Provide the (x, y) coordinate of the cell's center where the given text is located.  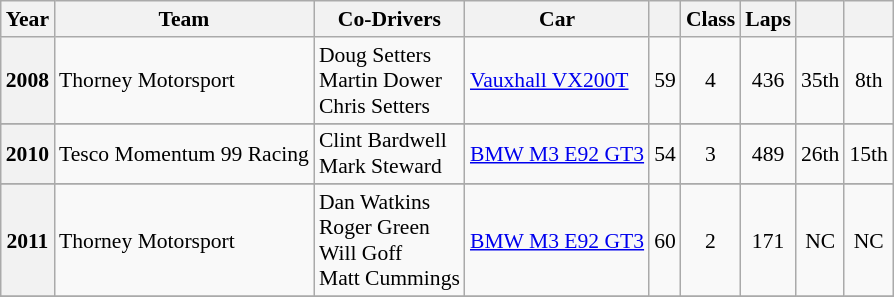
Year (28, 19)
15th (868, 154)
4 (710, 80)
35th (820, 80)
3 (710, 154)
Team (184, 19)
Dan Watkins Roger Green Will Goff Matt Cummings (390, 241)
Tesco Momentum 99 Racing (184, 154)
Class (710, 19)
2 (710, 241)
26th (820, 154)
8th (868, 80)
Vauxhall VX200T (557, 80)
2010 (28, 154)
Laps (768, 19)
Doug Setters Martin Dower Chris Setters (390, 80)
Car (557, 19)
489 (768, 154)
2011 (28, 241)
171 (768, 241)
2008 (28, 80)
54 (665, 154)
Clint Bardwell Mark Steward (390, 154)
Co-Drivers (390, 19)
60 (665, 241)
436 (768, 80)
59 (665, 80)
